Scan for the cell matching the given text and deliver its [X, Y] coordinate at center. 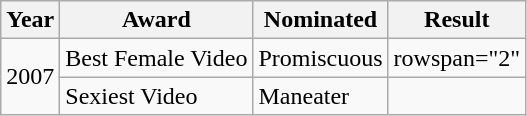
Maneater [320, 96]
Nominated [320, 20]
rowspan="2" [457, 58]
2007 [30, 77]
Sexiest Video [156, 96]
Promiscuous [320, 58]
Year [30, 20]
Best Female Video [156, 58]
Result [457, 20]
Award [156, 20]
